Locate the cell with the specified text and output its (X, Y) center coordinate. 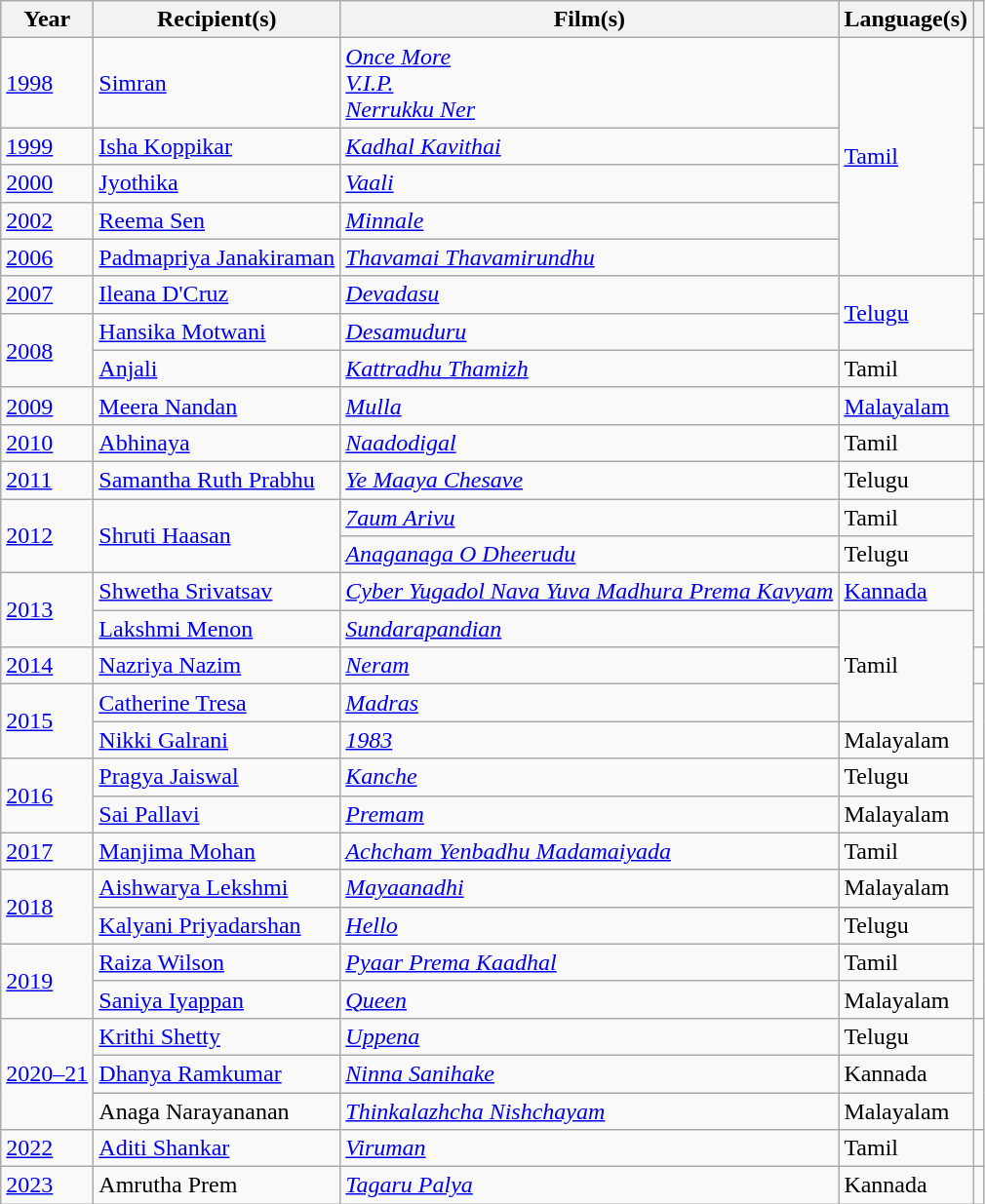
Achcham Yenbadhu Madamaiyada (589, 851)
2016 (47, 796)
Hello (589, 925)
Film(s) (589, 19)
1998 (47, 83)
Uppena (589, 1036)
Vaali (589, 183)
Shruti Haasan (217, 536)
Mayaanadhi (589, 888)
Sundarapandian (589, 629)
Reema Sen (217, 220)
Sai Pallavi (217, 814)
Madras (589, 703)
Anjali (217, 369)
Aditi Shankar (217, 1148)
2013 (47, 610)
Nazriya Nazim (217, 666)
Viruman (589, 1148)
Anaganaga O Dheerudu (589, 555)
Thinkalazhcha Nishchayam (589, 1110)
2019 (47, 981)
Minnale (589, 220)
2006 (47, 257)
1983 (589, 740)
2014 (47, 666)
2022 (47, 1148)
Premam (589, 814)
Desamuduru (589, 331)
Thavamai Thavamirundhu (589, 257)
Kattradhu Thamizh (589, 369)
Amrutha Prem (217, 1185)
Ye Maaya Chesave (589, 480)
2012 (47, 536)
2007 (47, 294)
Padmapriya Janakiraman (217, 257)
Kadhal Kavithai (589, 146)
Pragya Jaiswal (217, 777)
Language(s) (906, 19)
Catherine Tresa (217, 703)
2015 (47, 721)
Dhanya Ramkumar (217, 1073)
Devadasu (589, 294)
Simran (217, 83)
2011 (47, 480)
Mulla (589, 406)
7aum Arivu (589, 518)
Ileana D'Cruz (217, 294)
Recipient(s) (217, 19)
Lakshmi Menon (217, 629)
2002 (47, 220)
Kanche (589, 777)
2000 (47, 183)
Tagaru Palya (589, 1185)
Saniya Iyappan (217, 999)
Shwetha Srivatsav (217, 592)
Hansika Motwani (217, 331)
2009 (47, 406)
Cyber Yugadol Nava Yuva Madhura Prema Kavyam (589, 592)
Raiza Wilson (217, 962)
Abhinaya (217, 443)
Manjima Mohan (217, 851)
Aishwarya Lekshmi (217, 888)
2010 (47, 443)
2017 (47, 851)
2023 (47, 1185)
2020–21 (47, 1073)
2018 (47, 907)
Anaga Narayananan (217, 1110)
2008 (47, 350)
Samantha Ruth Prabhu (217, 480)
Naadodigal (589, 443)
Meera Nandan (217, 406)
1999 (47, 146)
Pyaar Prema Kaadhal (589, 962)
Neram (589, 666)
Jyothika (217, 183)
Once MoreV.I.P.Nerrukku Ner (589, 83)
Ninna Sanihake (589, 1073)
Krithi Shetty (217, 1036)
Nikki Galrani (217, 740)
Year (47, 19)
Kalyani Priyadarshan (217, 925)
Isha Koppikar (217, 146)
Queen (589, 999)
